Search for the cell housing the specified text and yield its [X, Y] center coordinate. 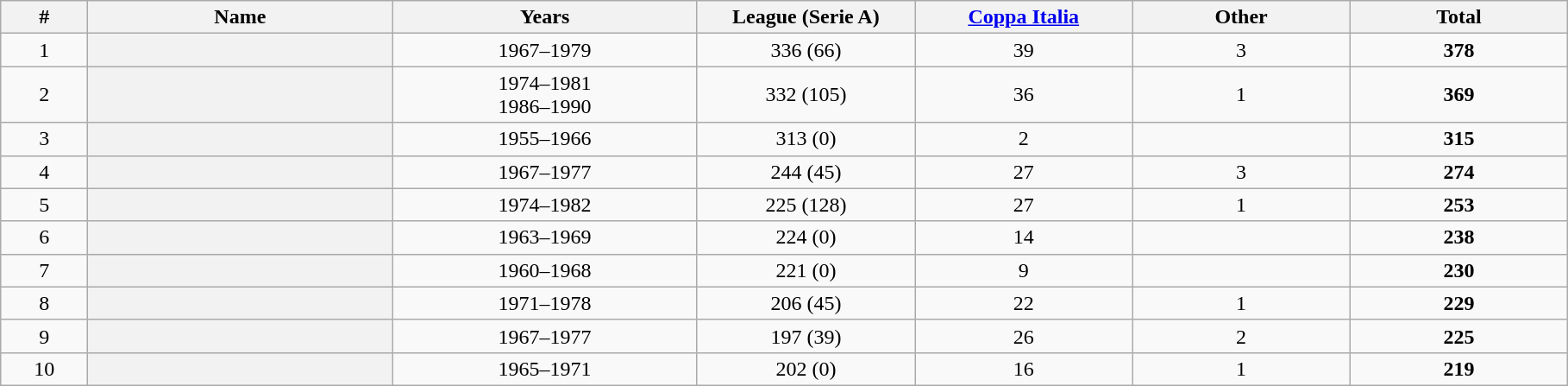
4 [45, 172]
1955–1966 [545, 139]
1971–1978 [545, 303]
7 [45, 270]
274 [1458, 172]
Name [240, 17]
League (Serie A) [806, 17]
224 (0) [806, 237]
369 [1458, 95]
5 [45, 205]
16 [1024, 369]
332 (105) [806, 95]
1960–1968 [545, 270]
# [45, 17]
336 (66) [806, 50]
8 [45, 303]
229 [1458, 303]
378 [1458, 50]
221 (0) [806, 270]
Years [545, 17]
14 [1024, 237]
219 [1458, 369]
253 [1458, 205]
10 [45, 369]
Coppa Italia [1024, 17]
26 [1024, 336]
225 (128) [806, 205]
230 [1458, 270]
206 (45) [806, 303]
244 (45) [806, 172]
36 [1024, 95]
1974–19811986–1990 [545, 95]
1963–1969 [545, 237]
315 [1458, 139]
39 [1024, 50]
Other [1241, 17]
6 [45, 237]
22 [1024, 303]
1974–1982 [545, 205]
1967–1979 [545, 50]
202 (0) [806, 369]
1965–1971 [545, 369]
225 [1458, 336]
Total [1458, 17]
313 (0) [806, 139]
197 (39) [806, 336]
238 [1458, 237]
